Output the (X, Y) coordinate of the center of the cell containing the given text.  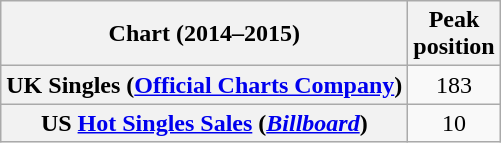
Chart (2014–2015) (204, 34)
Peakposition (454, 34)
US Hot Singles Sales (Billboard) (204, 123)
UK Singles (Official Charts Company) (204, 85)
183 (454, 85)
10 (454, 123)
